Provide the (x, y) coordinate of the cell's center where the given text is located.  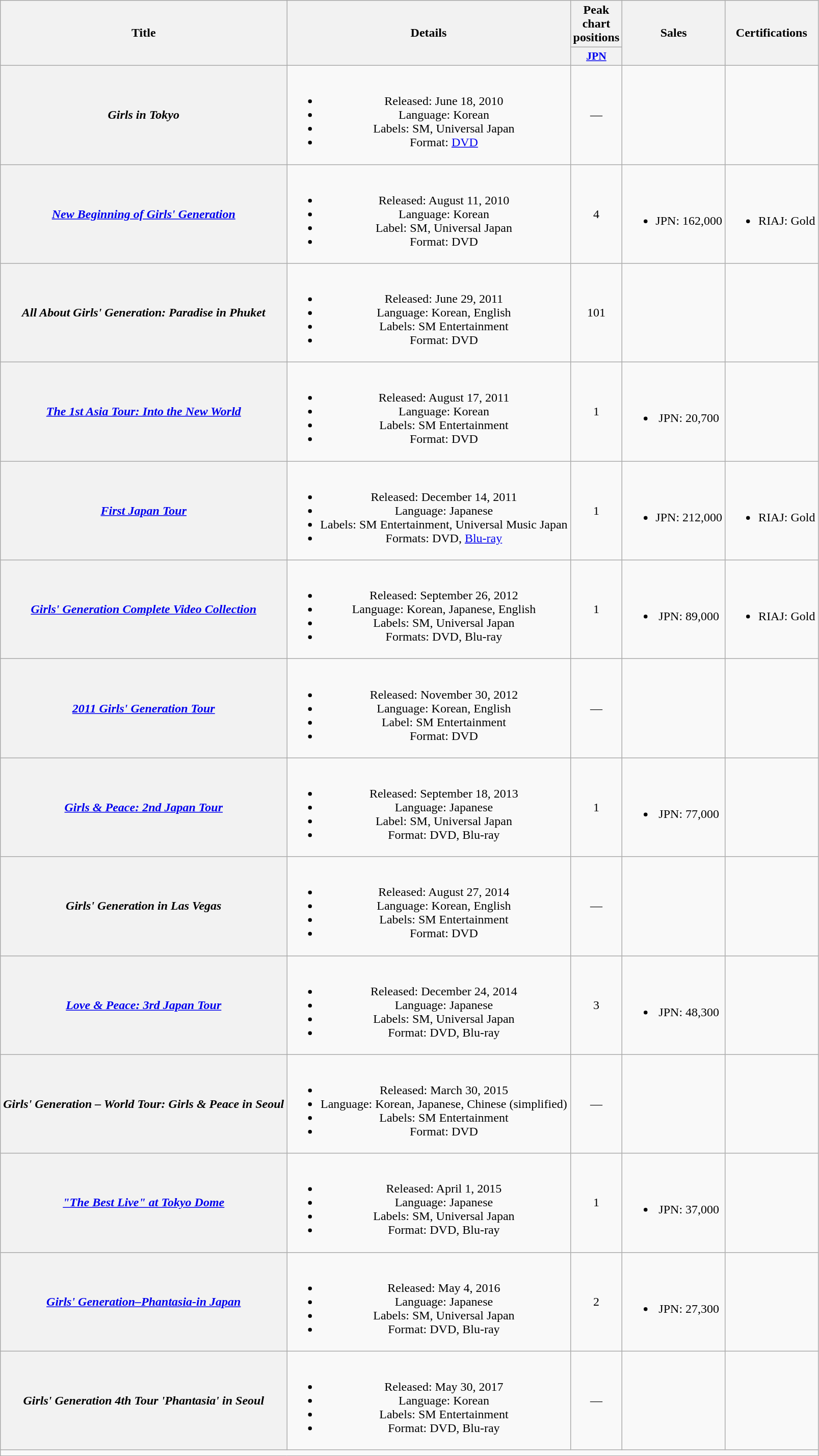
"The Best Live" at Tokyo Dome (144, 1203)
Released: September 18, 2013 Language: JapaneseLabel: SM, Universal JapanFormat: DVD, Blu-ray (429, 807)
Released: November 30, 2012 Language: Korean, EnglishLabel: SM EntertainmentFormat: DVD (429, 708)
Released: August 17, 2011 Language: KoreanLabels: SM EntertainmentFormat: DVD (429, 412)
JPN: 89,000 (674, 610)
JPN: 27,300 (674, 1302)
4 (596, 214)
JPN: 37,000 (674, 1203)
Released: August 11, 2010 Language: KoreanLabel: SM, Universal JapanFormat: DVD (429, 214)
Sales (674, 33)
Released: December 24, 2014 Language: JapaneseLabels: SM, Universal JapanFormat: DVD, Blu-ray (429, 1005)
Girls' Generation in Las Vegas (144, 906)
Girls' Generation–Phantasia-in Japan (144, 1302)
Released: December 14, 2011 Language: JapaneseLabels: SM Entertainment, Universal Music JapanFormats: DVD, Blu-ray (429, 511)
Released: May 4, 2016 Language: JapaneseLabels: SM, Universal JapanFormat: DVD, Blu-ray (429, 1302)
The 1st Asia Tour: Into the New World (144, 412)
All About Girls' Generation: Paradise in Phuket (144, 313)
New Beginning of Girls' Generation (144, 214)
Released: June 29, 2011 Language: Korean, EnglishLabels: SM EntertainmentFormat: DVD (429, 313)
Released: May 30, 2017 Language: KoreanLabels: SM EntertainmentFormat: DVD, Blu-ray (429, 1400)
Released: March 30, 2015 Language: Korean, Japanese, Chinese (simplified)Labels: SM EntertainmentFormat: DVD (429, 1104)
Title (144, 33)
Girls & Peace: 2nd Japan Tour (144, 807)
Released: April 1, 2015 Language: JapaneseLabels: SM, Universal JapanFormat: DVD, Blu-ray (429, 1203)
JPN: 212,000 (674, 511)
JPN: 48,300 (674, 1005)
JPN: 162,000 (674, 214)
Details (429, 33)
Girls' Generation Complete Video Collection (144, 610)
Girls' Generation – World Tour: Girls & Peace in Seoul (144, 1104)
Girls in Tokyo (144, 115)
Peakchartpositions (596, 24)
Released: August 27, 2014 Language: Korean, EnglishLabels: SM EntertainmentFormat: DVD (429, 906)
2 (596, 1302)
JPN: 20,700 (674, 412)
JPN: 77,000 (674, 807)
2011 Girls' Generation Tour (144, 708)
3 (596, 1005)
JPN (596, 57)
Released: September 26, 2012 Language: Korean, Japanese, EnglishLabels: SM, Universal JapanFormats: DVD, Blu-ray (429, 610)
Girls' Generation 4th Tour 'Phantasia' in Seoul (144, 1400)
101 (596, 313)
Released: June 18, 2010 Language: KoreanLabels: SM, Universal JapanFormat: DVD (429, 115)
Certifications (772, 33)
First Japan Tour (144, 511)
Love & Peace: 3rd Japan Tour (144, 1005)
